Pinpoint the cell where the given text exists, returning its (x, y) midpoint coordinate. 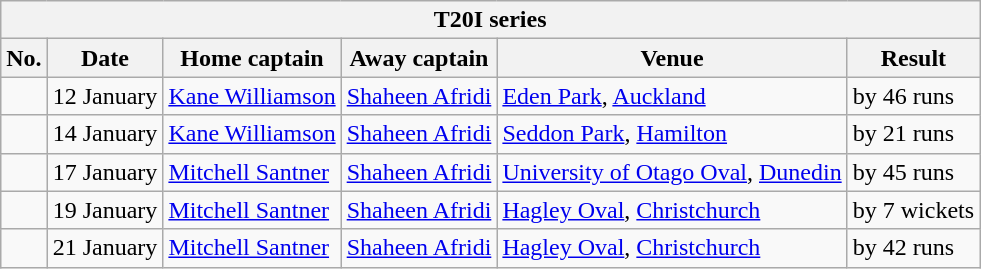
No. (24, 58)
21 January (105, 248)
14 January (105, 134)
Away captain (419, 58)
Eden Park, Auckland (672, 96)
by 45 runs (913, 172)
by 21 runs (913, 134)
12 January (105, 96)
by 7 wickets (913, 210)
Result (913, 58)
University of Otago Oval, Dunedin (672, 172)
by 46 runs (913, 96)
19 January (105, 210)
Home captain (252, 58)
by 42 runs (913, 248)
Date (105, 58)
17 January (105, 172)
T20I series (490, 20)
Seddon Park, Hamilton (672, 134)
Venue (672, 58)
